Search for the cell housing the specified text and yield its (X, Y) center coordinate. 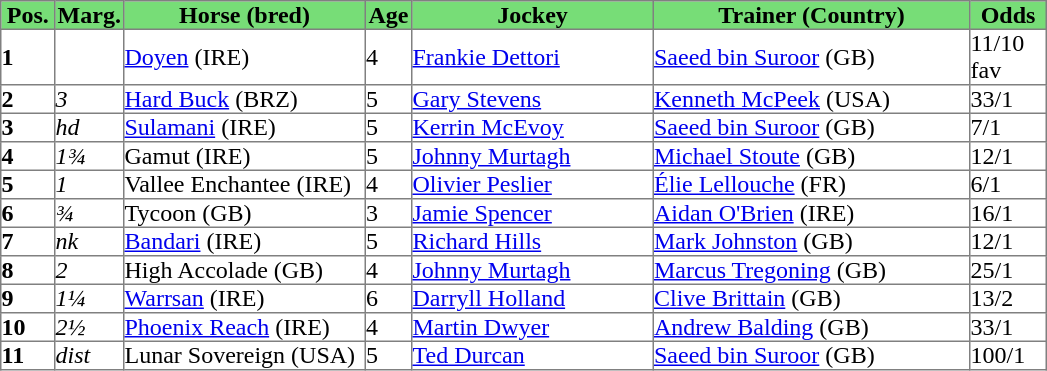
Gamut (IRE) (245, 156)
Marcus Tregoning (GB) (811, 270)
hd (90, 127)
Aidan O'Brien (IRE) (811, 213)
Andrew Balding (GB) (811, 327)
Odds (1008, 15)
nk (90, 241)
Bandari (IRE) (245, 241)
11 (28, 355)
Phoenix Reach (IRE) (245, 327)
Sulamani (IRE) (245, 127)
Gary Stevens (533, 99)
Horse (bred) (245, 15)
Mark Johnston (GB) (811, 241)
Lunar Sovereign (USA) (245, 355)
8 (28, 270)
¾ (90, 213)
Kenneth McPeek (USA) (811, 99)
dist (90, 355)
13/2 (1008, 298)
High Accolade (GB) (245, 270)
9 (28, 298)
1¾ (90, 156)
Tycoon (GB) (245, 213)
Jamie Spencer (533, 213)
Marg. (90, 15)
Frankie Dettori (533, 57)
1¼ (90, 298)
Élie Lellouche (FR) (811, 184)
7/1 (1008, 127)
Hard Buck (BRZ) (245, 99)
Pos. (28, 15)
Jockey (533, 15)
Vallee Enchantee (IRE) (245, 184)
Richard Hills (533, 241)
6/1 (1008, 184)
Trainer (Country) (811, 15)
Doyen (IRE) (245, 57)
11/10 fav (1008, 57)
7 (28, 241)
2½ (90, 327)
Michael Stoute (GB) (811, 156)
Kerrin McEvoy (533, 127)
Darryll Holland (533, 298)
Martin Dwyer (533, 327)
25/1 (1008, 270)
100/1 (1008, 355)
Age (388, 15)
10 (28, 327)
16/1 (1008, 213)
Olivier Peslier (533, 184)
Clive Brittain (GB) (811, 298)
Warrsan (IRE) (245, 298)
Ted Durcan (533, 355)
